Output the (X, Y) coordinate of the center of the cell containing the given text.  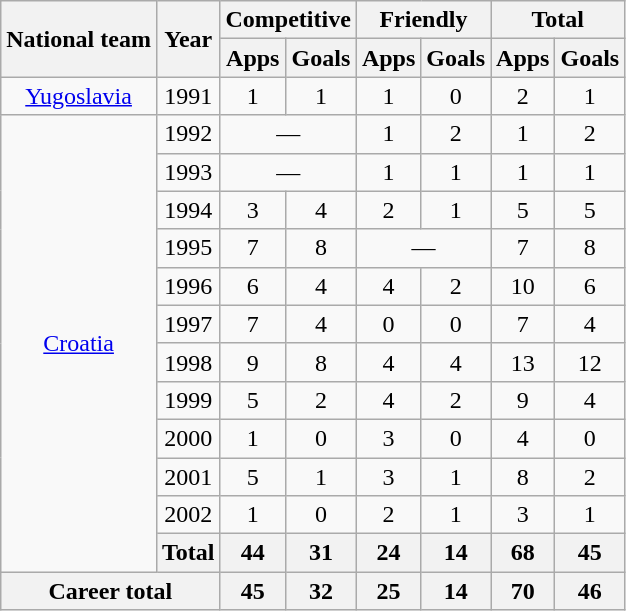
1995 (188, 248)
1996 (188, 286)
2001 (188, 477)
1991 (188, 96)
Yugoslavia (79, 96)
31 (320, 553)
Year (188, 39)
44 (252, 553)
46 (590, 591)
1994 (188, 210)
Career total (110, 591)
1998 (188, 362)
Croatia (79, 344)
24 (388, 553)
13 (523, 362)
68 (523, 553)
1992 (188, 134)
Friendly (423, 20)
1997 (188, 324)
10 (523, 286)
1993 (188, 172)
National team (79, 39)
2002 (188, 515)
Competitive (288, 20)
25 (388, 591)
1999 (188, 400)
70 (523, 591)
32 (320, 591)
12 (590, 362)
2000 (188, 438)
